Extract the (x, y) coordinate from the center of the cell holding the provided text.  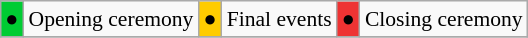
Final events (280, 19)
Opening ceremony (110, 19)
Closing ceremony (444, 19)
